Extract the (x, y) coordinate from the center of the cell holding the provided text.  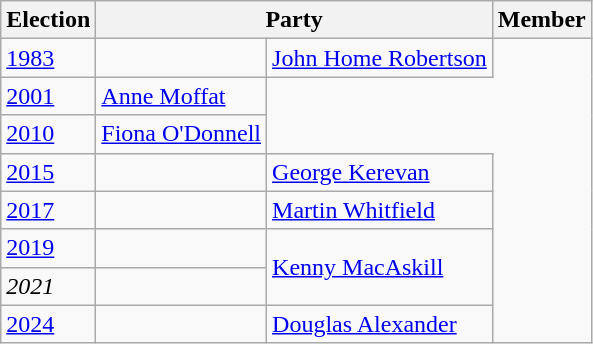
Election (48, 20)
2021 (48, 286)
2015 (48, 172)
Anne Moffat (182, 96)
2019 (48, 248)
Douglas Alexander (380, 324)
Party (294, 20)
2017 (48, 210)
Member (542, 20)
Kenny MacAskill (380, 267)
George Kerevan (380, 172)
2001 (48, 96)
2024 (48, 324)
1983 (48, 58)
Martin Whitfield (380, 210)
2010 (48, 134)
Fiona O'Donnell (182, 134)
John Home Robertson (380, 58)
